From the cell containing the given text, extract its center point as (X, Y) coordinate. 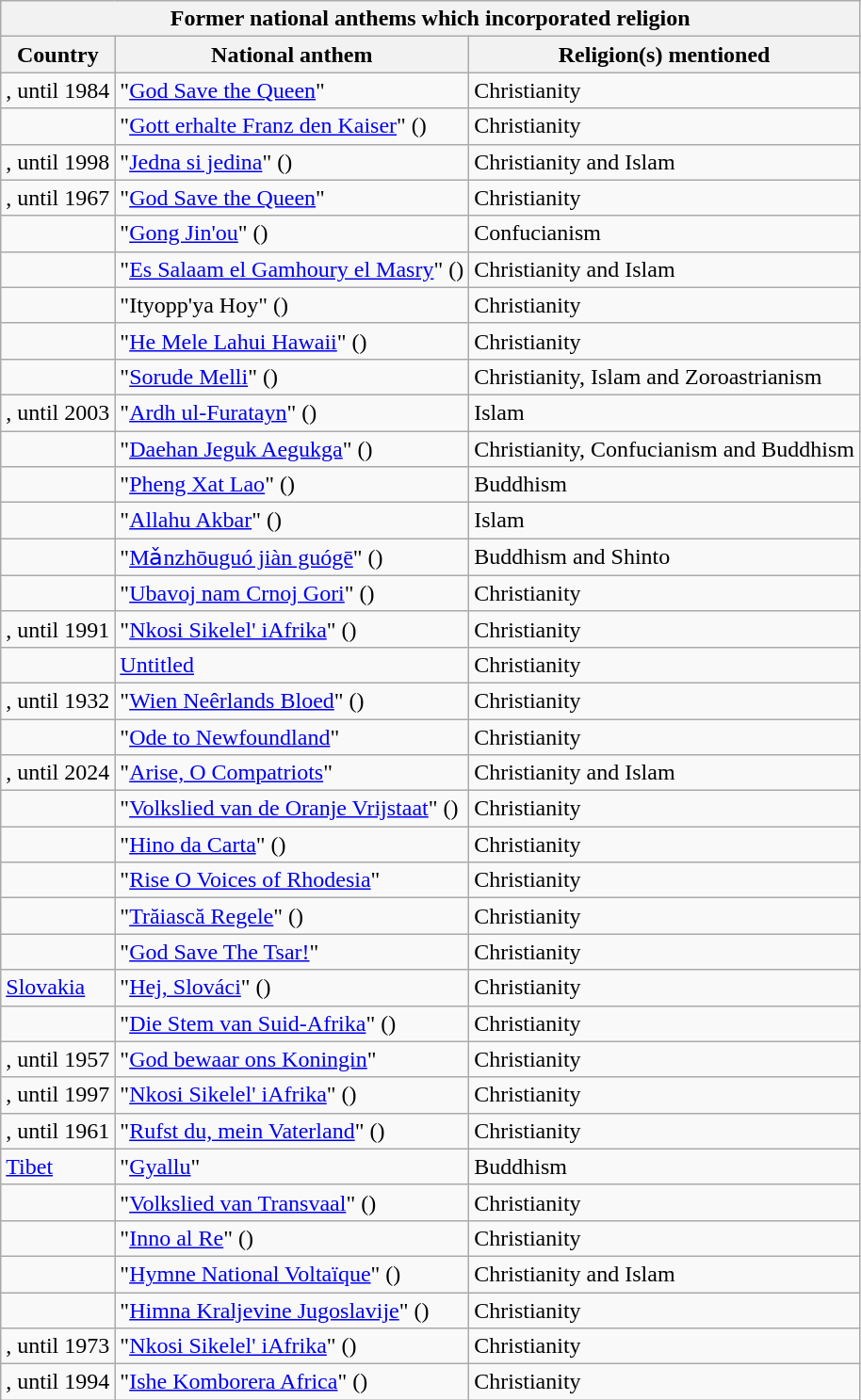
Slovakia (58, 988)
, until 2024 (58, 773)
, until 1932 (58, 700)
"Jedna si jedina" () (292, 162)
"Inno al Re" () (292, 1238)
Former national anthems which incorporated religion (430, 19)
, until 1967 (58, 198)
Christianity, Confucianism and Buddhism (665, 449)
"Mǎnzhōuguó jiàn guógē" () (292, 557)
"Gyallu" (292, 1167)
"Rufst du, mein Vaterland" () (292, 1131)
"Ubavoj nam Crnoj Gori" () (292, 593)
"Hymne National Voltaïque" () (292, 1274)
"Gong Jin'ou" () (292, 233)
Confucianism (665, 233)
, until 2003 (58, 412)
, until 1997 (58, 1095)
"Sorude Melli" () (292, 377)
"Arise, O Compatriots" (292, 773)
"Ityopp'ya Hoy" () (292, 305)
"Ishe Komborera Africa" () (292, 1382)
"Ode to Newfoundland" (292, 737)
, until 1984 (58, 90)
"Volkslied van Transvaal" () (292, 1202)
"Allahu Akbar" () (292, 521)
Christianity, Islam and Zoroastrianism (665, 377)
Buddhism and Shinto (665, 557)
"Hino da Carta" () (292, 845)
"Daehan Jeguk Aegukga" () (292, 449)
"God bewaar ons Koningin" (292, 1059)
"Gott erhalte Franz den Kaiser" () (292, 126)
"Himna Kraljevine Jugoslavije" () (292, 1310)
"He Mele Lahui Hawaii" () (292, 341)
Country (58, 55)
, until 1957 (58, 1059)
Religion(s) mentioned (665, 55)
, until 1994 (58, 1382)
National anthem (292, 55)
"Trăiască Regele" () (292, 916)
"Wien Neêrlands Bloed" () (292, 700)
"Ardh ul-Furatayn" () (292, 412)
, until 1973 (58, 1346)
"Hej, Slováci" () (292, 988)
"Rise O Voices of Rhodesia" (292, 880)
"Es Salaam el Gamhoury el Masry" () (292, 269)
Tibet (58, 1167)
"God Save The Tsar!" (292, 952)
"Pheng Xat Lao" () (292, 485)
, until 1991 (58, 629)
, until 1998 (58, 162)
"Volkslied van de Oranje Vrijstaat" () (292, 809)
, until 1961 (58, 1131)
Untitled (292, 665)
"Die Stem van Suid-Afrika" () (292, 1023)
